Pinpoint the cell where the given text exists, returning its [X, Y] midpoint coordinate. 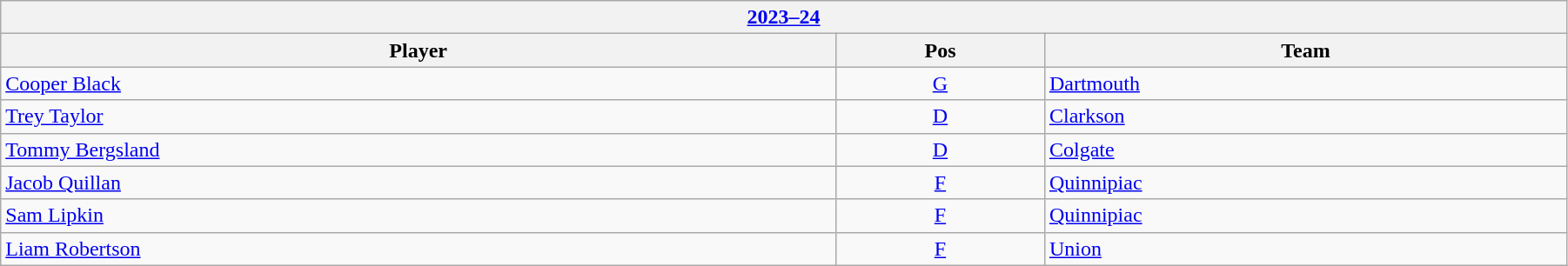
Colgate [1305, 150]
Trey Taylor [419, 116]
Tommy Bergsland [419, 150]
2023–24 [784, 17]
Cooper Black [419, 83]
Sam Lipkin [419, 216]
Pos [941, 50]
Jacob Quillan [419, 183]
Team [1305, 50]
Player [419, 50]
Liam Robertson [419, 249]
Union [1305, 249]
G [941, 83]
Dartmouth [1305, 83]
Clarkson [1305, 116]
